Capture the cell that displays the provided text and extract its (x, y) central coordinate. 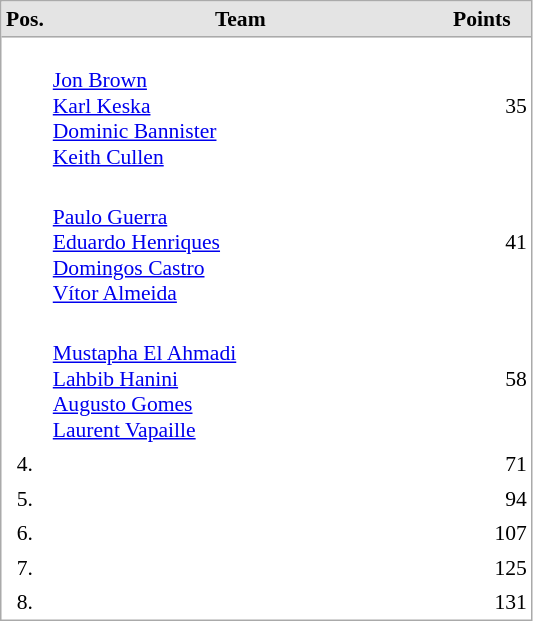
7. (26, 567)
131 (482, 602)
125 (482, 567)
Mustapha El Ahmadi Lahbib Hanini Augusto Gomes Laurent Vapaille (240, 378)
6. (26, 533)
35 (482, 106)
Team (240, 20)
4. (26, 464)
107 (482, 533)
58 (482, 378)
Paulo Guerra Eduardo Henriques Domingos Castro Vítor Almeida (240, 242)
Points (482, 20)
Jon Brown Karl Keska Dominic Bannister Keith Cullen (240, 106)
41 (482, 242)
5. (26, 499)
8. (26, 602)
71 (482, 464)
94 (482, 499)
Pos. (26, 20)
